Scan for the cell matching the given text and deliver its (X, Y) coordinate at center. 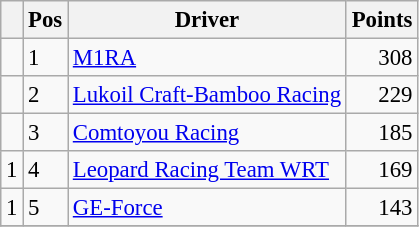
Driver (208, 20)
169 (382, 170)
Comtoyou Racing (208, 133)
Points (382, 20)
308 (382, 58)
Pos (46, 20)
229 (382, 95)
Leopard Racing Team WRT (208, 170)
GE-Force (208, 208)
185 (382, 133)
2 (46, 95)
3 (46, 133)
Lukoil Craft-Bamboo Racing (208, 95)
143 (382, 208)
4 (46, 170)
M1RA (208, 58)
5 (46, 208)
